Pinpoint the cell where the given text exists, returning its (x, y) midpoint coordinate. 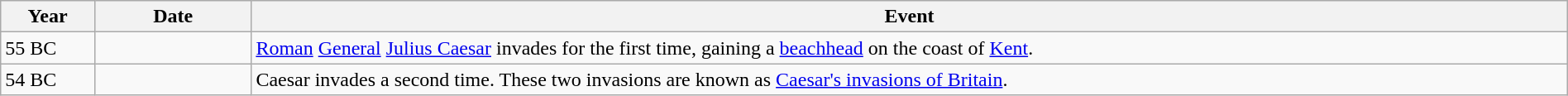
55 BC (48, 48)
54 BC (48, 79)
Roman General Julius Caesar invades for the first time, gaining a beachhead on the coast of Kent. (910, 48)
Date (172, 17)
Year (48, 17)
Caesar invades a second time. These two invasions are known as Caesar's invasions of Britain. (910, 79)
Event (910, 17)
